Return [X, Y] of the center of cell containing provided text 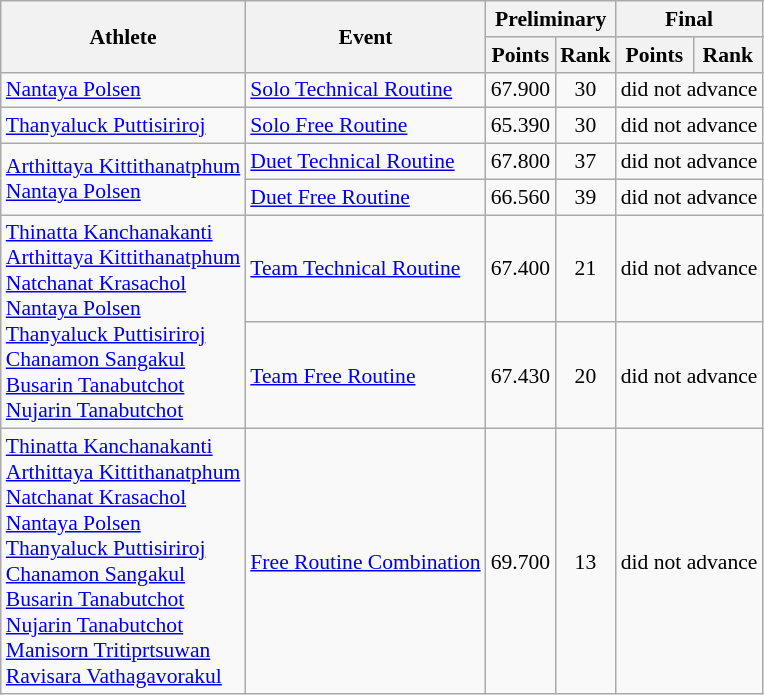
Team Free Routine [365, 376]
39 [586, 197]
21 [586, 268]
66.560 [520, 197]
Athlete [124, 36]
Duet Free Routine [365, 197]
37 [586, 162]
67.800 [520, 162]
67.400 [520, 268]
Nantaya Polsen [124, 90]
Preliminary [551, 19]
20 [586, 376]
67.900 [520, 90]
Team Technical Routine [365, 268]
Free Routine Combination [365, 562]
Solo Technical Routine [365, 90]
Arthittaya KittithanatphumNantaya Polsen [124, 180]
65.390 [520, 126]
69.700 [520, 562]
13 [586, 562]
Event [365, 36]
67.430 [520, 376]
Thanyaluck Puttisiriroj [124, 126]
Solo Free Routine [365, 126]
Duet Technical Routine [365, 162]
Final [690, 19]
